For the text-containing cell, return its midpoint in [x, y] coordinate format. 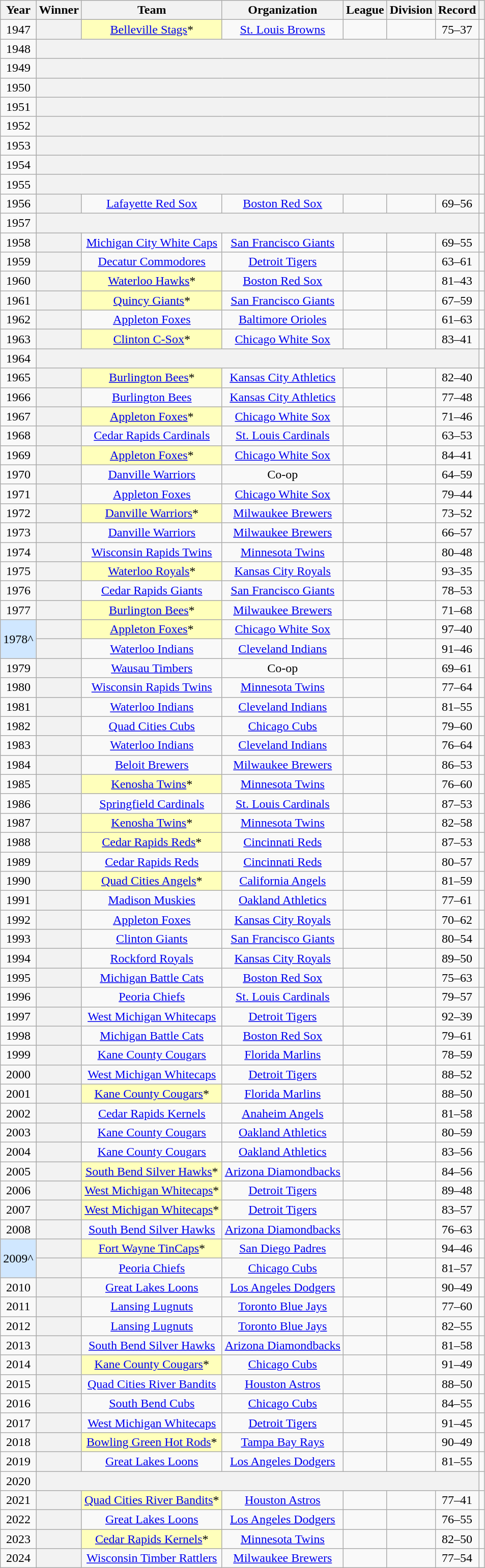
1999 [18, 1055]
76–60 [457, 784]
Year [18, 10]
61–63 [457, 320]
2004 [18, 1152]
1952 [18, 126]
1961 [18, 300]
1965 [18, 378]
1968 [18, 436]
2012 [18, 1326]
75–37 [457, 29]
1972 [18, 513]
San Diego Padres [282, 1249]
89–50 [457, 958]
Michigan City White Caps [152, 243]
Cedar Rapids Reds* [152, 842]
St. Louis Browns [282, 29]
1953 [18, 145]
1990 [18, 881]
Cedar Rapids Giants [152, 591]
Waterloo Royals* [152, 571]
1991 [18, 900]
2002 [18, 1113]
1962 [18, 320]
77–41 [457, 1500]
83–41 [457, 339]
Baltimore Orioles [282, 320]
83–57 [457, 1210]
Quad Cities River Bandits* [152, 1500]
2016 [18, 1403]
83–56 [457, 1152]
2024 [18, 1558]
67–59 [457, 300]
Clinton Giants [152, 939]
2014 [18, 1365]
2020 [18, 1481]
Winner [59, 10]
1986 [18, 803]
1974 [18, 552]
1998 [18, 1036]
Quad Cities River Bandits [152, 1384]
89–48 [457, 1191]
81–57 [457, 1268]
1949 [18, 68]
Anaheim Angels [282, 1113]
Madison Muskies [152, 900]
Fort Wayne TinCaps* [152, 1249]
1995 [18, 978]
2023 [18, 1539]
2015 [18, 1384]
Bowling Green Hot Rods* [152, 1442]
73–52 [457, 513]
1977 [18, 610]
Springfield Cardinals [152, 803]
63–61 [457, 262]
1967 [18, 416]
1948 [18, 49]
1954 [18, 165]
77–61 [457, 900]
Lafayette Red Sox [152, 203]
Danville Warriors* [152, 513]
2018 [18, 1442]
South Bend Cubs [152, 1403]
1981 [18, 707]
80–59 [457, 1132]
Decatur Commodores [152, 262]
Belleville Stags* [152, 29]
California Angels [282, 881]
1947 [18, 29]
76–63 [457, 1229]
1980 [18, 687]
75–63 [457, 978]
1988 [18, 842]
82–58 [457, 823]
1969 [18, 455]
77–60 [457, 1307]
80–48 [457, 552]
2010 [18, 1287]
1955 [18, 184]
1957 [18, 223]
1950 [18, 87]
1987 [18, 823]
Beloit Brewers [152, 765]
77–48 [457, 397]
82–55 [457, 1326]
1989 [18, 862]
88–52 [457, 1074]
1984 [18, 765]
Quincy Giants* [152, 300]
1963 [18, 339]
2009^ [18, 1258]
1956 [18, 203]
71–46 [457, 416]
79–57 [457, 997]
82–40 [457, 378]
1973 [18, 532]
63–53 [457, 436]
2005 [18, 1171]
1983 [18, 745]
70–62 [457, 920]
2007 [18, 1210]
1994 [18, 958]
80–54 [457, 939]
64–59 [457, 474]
League [365, 10]
2003 [18, 1132]
93–35 [457, 571]
71–68 [457, 610]
2013 [18, 1345]
78–59 [457, 1055]
76–55 [457, 1520]
79–44 [457, 494]
92–39 [457, 1016]
78–53 [457, 591]
1971 [18, 494]
2000 [18, 1074]
97–40 [457, 629]
1959 [18, 262]
79–61 [457, 1036]
69–56 [457, 203]
Record [457, 10]
Wisconsin Timber Rattlers [152, 1558]
Cedar Rapids Cardinals [152, 436]
94–46 [457, 1249]
Cedar Rapids Kernels [152, 1113]
69–55 [457, 243]
1958 [18, 243]
66–57 [457, 532]
2001 [18, 1094]
80–57 [457, 862]
2006 [18, 1191]
84–56 [457, 1171]
2022 [18, 1520]
77–54 [457, 1558]
Quad Cities Angels* [152, 881]
77–64 [457, 687]
69–61 [457, 668]
1985 [18, 784]
Waterloo Hawks* [152, 281]
1960 [18, 281]
1966 [18, 397]
Tampa Bay Rays [282, 1442]
1996 [18, 997]
76–64 [457, 745]
1979 [18, 668]
Cedar Rapids Reds [152, 862]
84–55 [457, 1403]
2008 [18, 1229]
1982 [18, 726]
1997 [18, 1016]
1975 [18, 571]
91–49 [457, 1365]
1970 [18, 474]
South Bend Silver Hawks* [152, 1171]
1993 [18, 939]
Burlington Bees [152, 397]
Organization [282, 10]
Rockford Royals [152, 958]
1951 [18, 107]
2017 [18, 1423]
Clinton C-Sox* [152, 339]
82–50 [457, 1539]
91–45 [457, 1423]
Quad Cities Cubs [152, 726]
81–43 [457, 281]
1976 [18, 591]
79–60 [457, 726]
Cedar Rapids Kernels* [152, 1539]
1992 [18, 920]
Wausau Timbers [152, 668]
Division [411, 10]
86–53 [457, 765]
2021 [18, 1500]
2011 [18, 1307]
91–46 [457, 649]
2019 [18, 1461]
Team [152, 10]
84–41 [457, 455]
1978^ [18, 639]
1964 [18, 358]
81–59 [457, 881]
